Locate the cell with the specified text and output its (x, y) center coordinate. 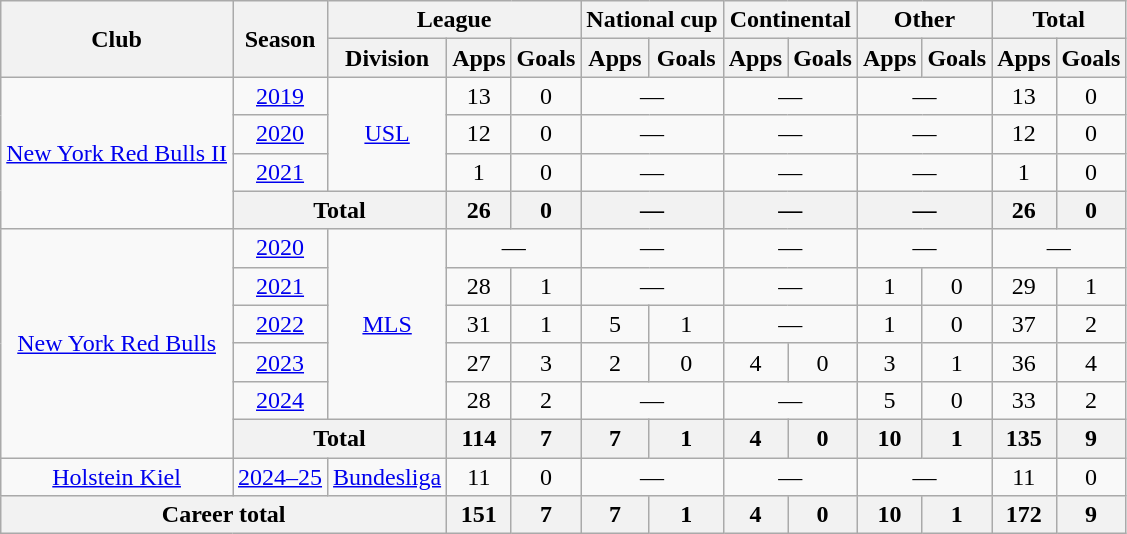
Season (280, 39)
League (454, 20)
2022 (280, 324)
Holstein Kiel (117, 477)
Other (924, 20)
Bundesliga (388, 477)
114 (479, 438)
Continental (790, 20)
Division (388, 58)
29 (1024, 286)
Career total (224, 515)
172 (1024, 515)
31 (479, 324)
37 (1024, 324)
New York Red Bulls II (117, 153)
New York Red Bulls (117, 343)
135 (1024, 438)
2023 (280, 362)
2024 (280, 400)
Club (117, 39)
151 (479, 515)
National cup (652, 20)
2019 (280, 96)
36 (1024, 362)
USL (388, 134)
2024–25 (280, 477)
MLS (388, 324)
27 (479, 362)
33 (1024, 400)
